Scan for the cell matching the given text and deliver its [X, Y] coordinate at center. 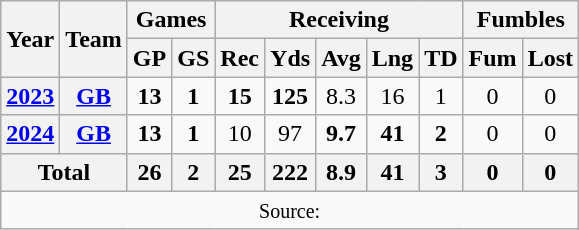
2023 [30, 96]
Lng [392, 58]
Fumbles [520, 20]
2024 [30, 134]
Lost [550, 58]
Rec [240, 58]
8.9 [342, 172]
Source: [290, 210]
97 [290, 134]
Yds [290, 58]
16 [392, 96]
Avg [342, 58]
125 [290, 96]
15 [240, 96]
9.7 [342, 134]
Year [30, 39]
Receiving [339, 20]
25 [240, 172]
10 [240, 134]
26 [149, 172]
Fum [492, 58]
222 [290, 172]
GS [194, 58]
Total [64, 172]
3 [441, 172]
TD [441, 58]
Games [170, 20]
GP [149, 58]
Team [94, 39]
8.3 [342, 96]
